Output the (X, Y) coordinate of the center of the cell containing the given text.  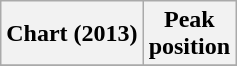
Peakposition (189, 34)
Chart (2013) (72, 34)
